Detect which cell encompasses the target text, then output its [X, Y] center coordinate. 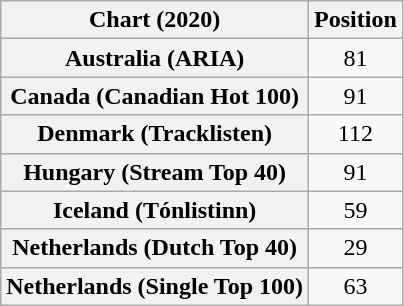
Canada (Canadian Hot 100) [155, 96]
Netherlands (Dutch Top 40) [155, 248]
Chart (2020) [155, 20]
Iceland (Tónlistinn) [155, 210]
112 [356, 134]
Position [356, 20]
Netherlands (Single Top 100) [155, 286]
59 [356, 210]
Australia (ARIA) [155, 58]
81 [356, 58]
63 [356, 286]
Hungary (Stream Top 40) [155, 172]
29 [356, 248]
Denmark (Tracklisten) [155, 134]
